Search for the cell housing the specified text and yield its [X, Y] center coordinate. 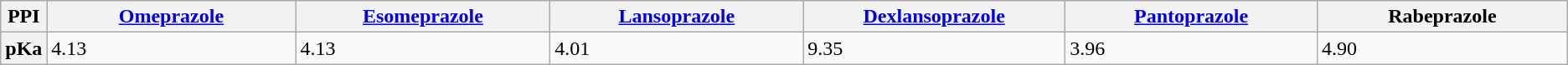
Pantoprazole [1191, 17]
4.90 [1442, 48]
pKa [23, 48]
9.35 [935, 48]
Omeprazole [171, 17]
Lansoprazole [677, 17]
Dexlansoprazole [935, 17]
PPI [23, 17]
Rabeprazole [1442, 17]
3.96 [1191, 48]
4.01 [677, 48]
Esomeprazole [423, 17]
